Identify which cell holds the provided text, then report its [x, y] central coordinate. 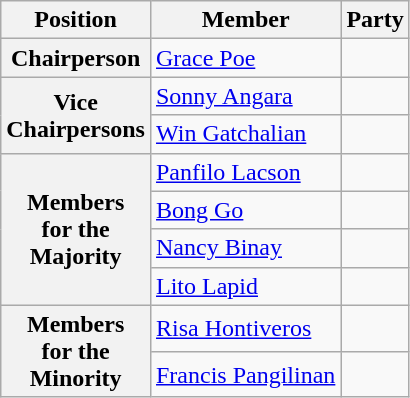
Win Gatchalian [245, 134]
Membersfor theMinority [76, 351]
Membersfor theMajority [76, 229]
ViceChairpersons [76, 115]
Member [245, 20]
Chairperson [76, 58]
Grace Poe [245, 58]
Party [375, 20]
Risa Hontiveros [245, 328]
Position [76, 20]
Sonny Angara [245, 96]
Panfilo Lacson [245, 172]
Nancy Binay [245, 248]
Francis Pangilinan [245, 374]
Bong Go [245, 210]
Lito Lapid [245, 286]
